From the cell containing the given text, extract its center point as (X, Y) coordinate. 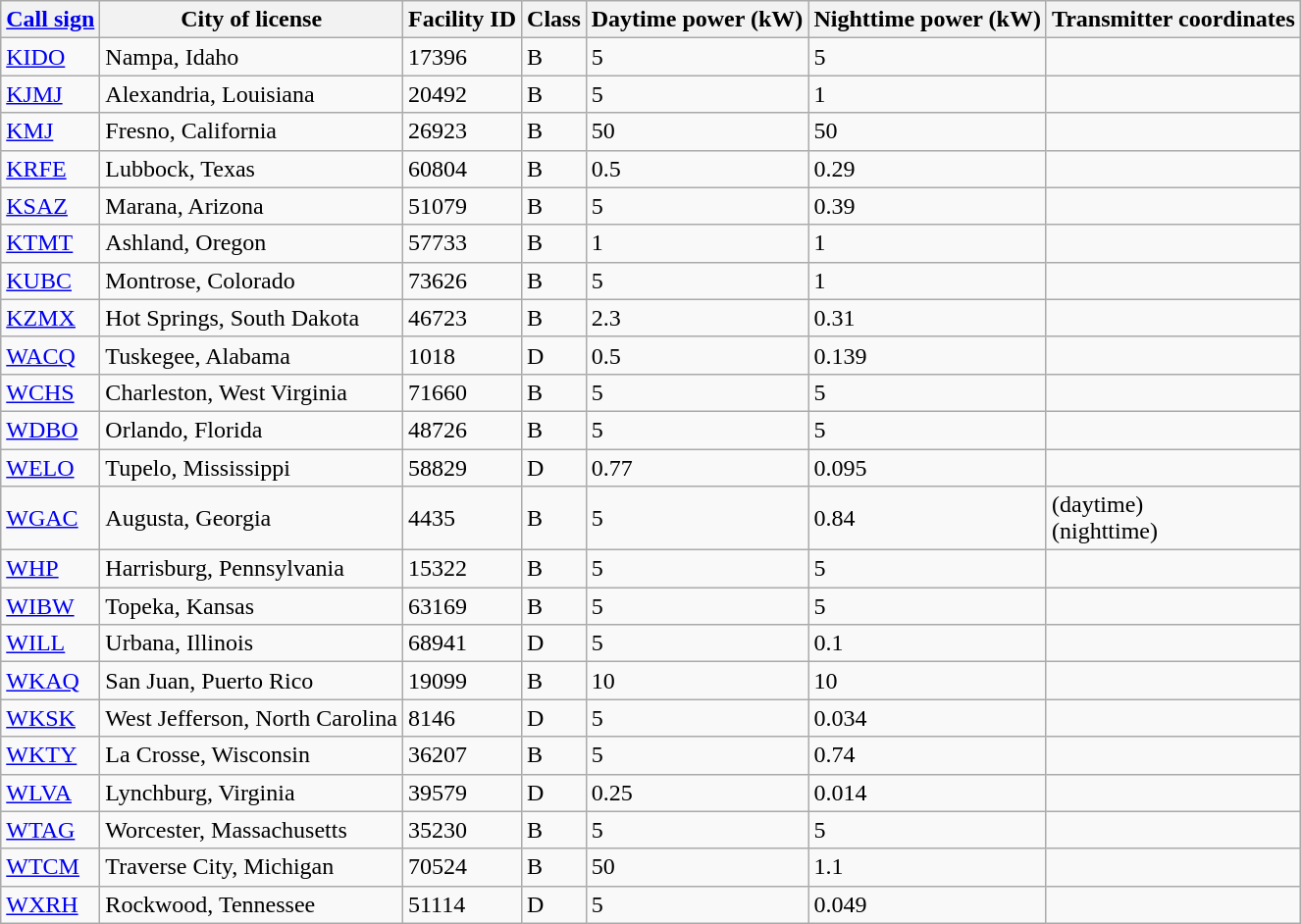
0.25 (697, 793)
KSAZ (51, 206)
WHP (51, 569)
0.049 (928, 904)
0.31 (928, 318)
Tuskegee, Alabama (251, 355)
68941 (461, 643)
Topeka, Kansas (251, 606)
51079 (461, 206)
Daytime power (kW) (697, 20)
58829 (461, 468)
20492 (461, 94)
Montrose, Colorado (251, 281)
35230 (461, 830)
60804 (461, 169)
Class (554, 20)
36207 (461, 755)
WCHS (51, 392)
1018 (461, 355)
KUBC (51, 281)
Transmitter coordinates (1173, 20)
Lynchburg, Virginia (251, 793)
0.39 (928, 206)
Marana, Arizona (251, 206)
Rockwood, Tennessee (251, 904)
WKTY (51, 755)
70524 (461, 867)
Nighttime power (kW) (928, 20)
WGAC (51, 518)
WELO (51, 468)
48726 (461, 430)
17396 (461, 57)
Harrisburg, Pennsylvania (251, 569)
Ashland, Oregon (251, 243)
51114 (461, 904)
Orlando, Florida (251, 430)
KJMJ (51, 94)
0.095 (928, 468)
KMJ (51, 131)
(daytime) (nighttime) (1173, 518)
WKSK (51, 718)
KRFE (51, 169)
Alexandria, Louisiana (251, 94)
WDBO (51, 430)
63169 (461, 606)
WLVA (51, 793)
19099 (461, 681)
0.74 (928, 755)
WIBW (51, 606)
0.014 (928, 793)
KIDO (51, 57)
Traverse City, Michigan (251, 867)
Worcester, Massachusetts (251, 830)
46723 (461, 318)
Facility ID (461, 20)
0.84 (928, 518)
Call sign (51, 20)
WTAG (51, 830)
0.034 (928, 718)
0.29 (928, 169)
15322 (461, 569)
WKAQ (51, 681)
WTCM (51, 867)
Nampa, Idaho (251, 57)
1.1 (928, 867)
KTMT (51, 243)
0.139 (928, 355)
WXRH (51, 904)
26923 (461, 131)
Charleston, West Virginia (251, 392)
WACQ (51, 355)
57733 (461, 243)
Tupelo, Mississippi (251, 468)
39579 (461, 793)
Fresno, California (251, 131)
73626 (461, 281)
Augusta, Georgia (251, 518)
WILL (51, 643)
West Jefferson, North Carolina (251, 718)
71660 (461, 392)
San Juan, Puerto Rico (251, 681)
0.77 (697, 468)
Lubbock, Texas (251, 169)
La Crosse, Wisconsin (251, 755)
City of license (251, 20)
KZMX (51, 318)
Hot Springs, South Dakota (251, 318)
4435 (461, 518)
0.1 (928, 643)
2.3 (697, 318)
Urbana, Illinois (251, 643)
8146 (461, 718)
